Extract the [x, y] coordinate from the center of the cell holding the provided text.  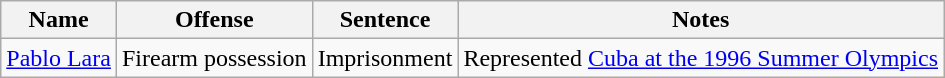
Name [59, 20]
Notes [701, 20]
Represented Cuba at the 1996 Summer Olympics [701, 58]
Pablo Lara [59, 58]
Offense [214, 20]
Imprisonment [385, 58]
Sentence [385, 20]
Firearm possession [214, 58]
